Detect which cell encompasses the target text, then output its [x, y] center coordinate. 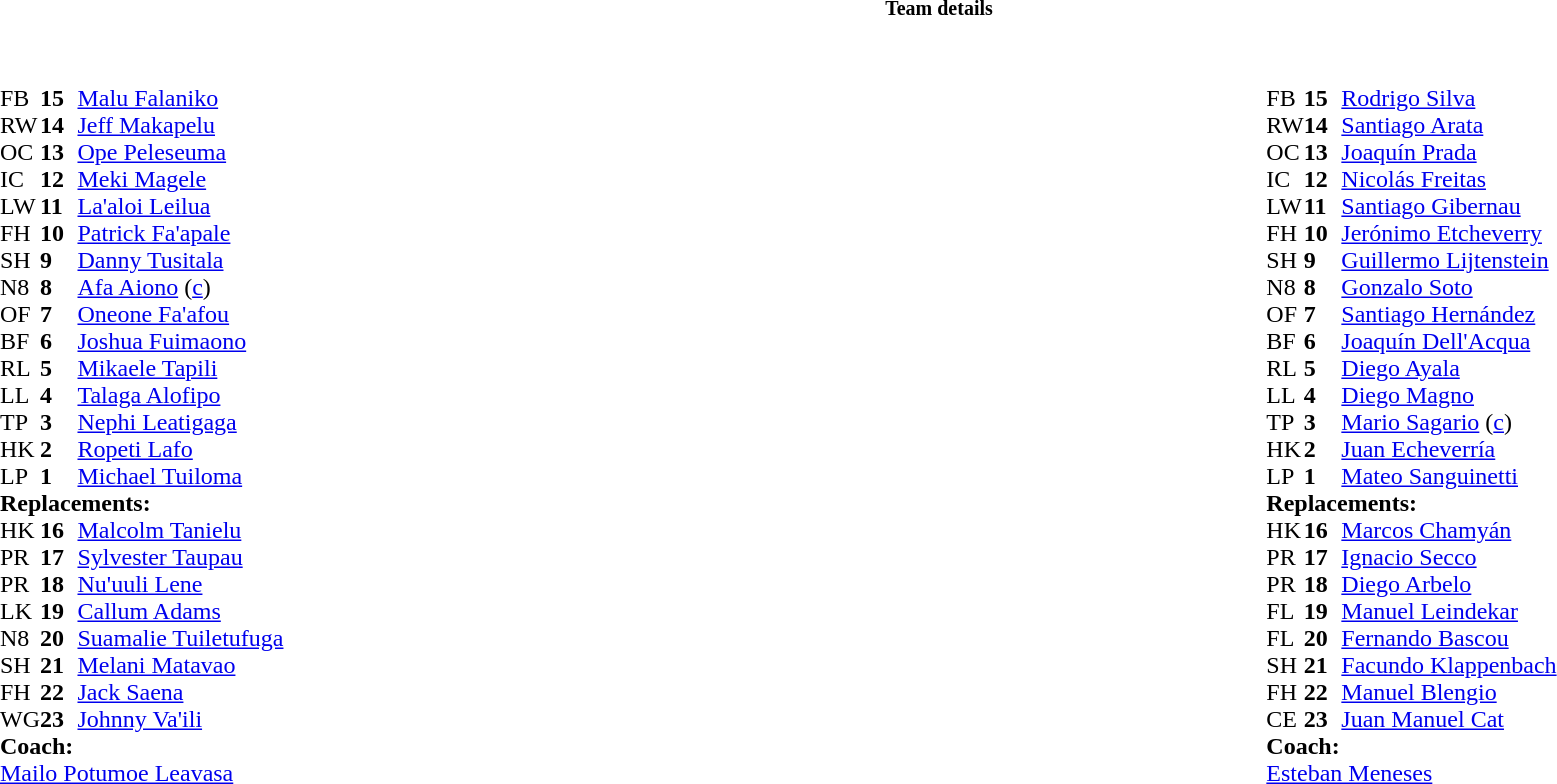
Rodrigo Silva [1448, 98]
Sylvester Taupau [180, 558]
Mikaele Tapili [180, 368]
Joshua Fuimaono [180, 342]
Juan Echeverría [1448, 450]
Santiago Hernández [1448, 314]
Callum Adams [180, 612]
Manuel Blengio [1448, 692]
Jack Saena [180, 692]
Santiago Gibernau [1448, 206]
Diego Ayala [1448, 368]
Jerónimo Etcheverry [1448, 234]
Diego Arbelo [1448, 584]
Facundo Klappenbach [1448, 666]
Ropeti Lafo [180, 450]
Joaquín Prada [1448, 152]
Melani Matavao [180, 666]
LK [20, 612]
Malu Falaniko [180, 98]
Nephi Leatigaga [180, 422]
Nicolás Freitas [1448, 180]
Nu'uuli Lene [180, 584]
Michael Tuiloma [180, 476]
Jeff Makapelu [180, 126]
Gonzalo Soto [1448, 288]
Johnny Va'ili [180, 720]
Patrick Fa'apale [180, 234]
Juan Manuel Cat [1448, 720]
Afa Aiono (c) [180, 288]
WG [20, 720]
Joaquín Dell'Acqua [1448, 342]
Danny Tusitala [180, 260]
Ignacio Secco [1448, 558]
Manuel Leindekar [1448, 612]
Guillermo Lijtenstein [1448, 260]
Marcos Chamyán [1448, 530]
CE [1285, 720]
Meki Magele [180, 180]
Mario Sagario (c) [1448, 422]
Santiago Arata [1448, 126]
Diego Magno [1448, 396]
Ope Peleseuma [180, 152]
Fernando Bascou [1448, 638]
Mateo Sanguinetti [1448, 476]
Talaga Alofipo [180, 396]
Oneone Fa'afou [180, 314]
Suamalie Tuiletufuga [180, 638]
Malcolm Tanielu [180, 530]
La'aloi Leilua [180, 206]
